Return (X, Y) of the center of cell containing provided text 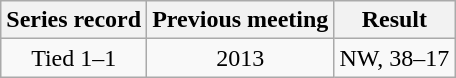
2013 (240, 58)
Tied 1–1 (74, 58)
Previous meeting (240, 20)
NW, 38–17 (394, 58)
Result (394, 20)
Series record (74, 20)
